Return (X, Y) of the center of cell containing provided text 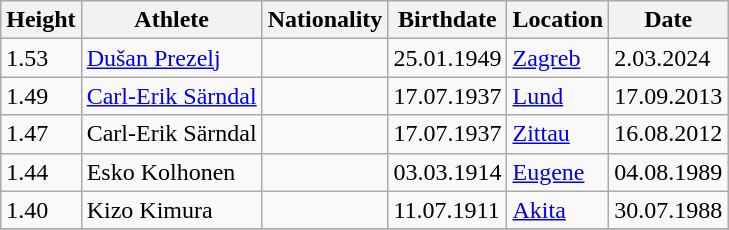
Zittau (558, 134)
Athlete (172, 20)
04.08.1989 (668, 172)
Dušan Prezelj (172, 58)
25.01.1949 (448, 58)
16.08.2012 (668, 134)
Eugene (558, 172)
30.07.1988 (668, 210)
Nationality (325, 20)
Date (668, 20)
Lund (558, 96)
2.03.2024 (668, 58)
1.44 (41, 172)
11.07.1911 (448, 210)
Birthdate (448, 20)
Location (558, 20)
03.03.1914 (448, 172)
Esko Kolhonen (172, 172)
Height (41, 20)
Kizo Kimura (172, 210)
1.53 (41, 58)
1.49 (41, 96)
17.09.2013 (668, 96)
Zagreb (558, 58)
1.40 (41, 210)
Akita (558, 210)
1.47 (41, 134)
